Find where the given text appears and provide that cell's center as (X, Y) coordinate. 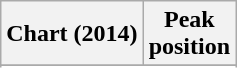
Peakposition (189, 34)
Chart (2014) (72, 34)
